Detect which cell encompasses the target text, then output its (X, Y) center coordinate. 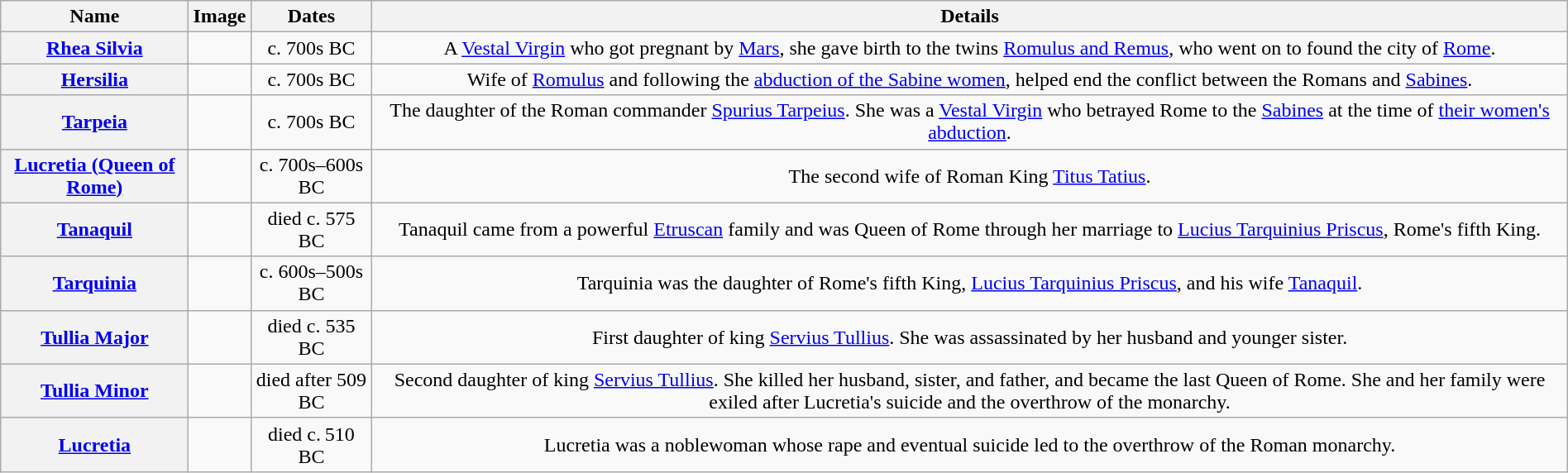
Tarpeia (94, 122)
died c. 535 BC (311, 337)
The second wife of Roman King Titus Tatius. (969, 175)
Tullia Major (94, 337)
A Vestal Virgin who got pregnant by Mars, she gave birth to the twins Romulus and Remus, who went on to found the city of Rome. (969, 48)
Details (969, 17)
Name (94, 17)
First daughter of king Servius Tullius. She was assassinated by her husband and younger sister. (969, 337)
Wife of Romulus and following the abduction of the Sabine women, helped end the conflict between the Romans and Sabines. (969, 79)
c. 600s–500s BC (311, 283)
Tarquinia was the daughter of Rome's fifth King, Lucius Tarquinius Priscus, and his wife Tanaquil. (969, 283)
c. 700s–600s BC (311, 175)
Tanaquil came from a powerful Etruscan family and was Queen of Rome through her marriage to Lucius Tarquinius Priscus, Rome's fifth King. (969, 230)
died after 509 BC (311, 390)
Lucretia was a noblewoman whose rape and eventual suicide led to the overthrow of the Roman monarchy. (969, 445)
Lucretia (Queen of Rome) (94, 175)
Dates (311, 17)
died c. 575 BC (311, 230)
died c. 510 BC (311, 445)
Tullia Minor (94, 390)
Hersilia (94, 79)
Image (220, 17)
Lucretia (94, 445)
Tarquinia (94, 283)
Tanaquil (94, 230)
Rhea Silvia (94, 48)
